Find where the given text appears and provide that cell's center as [x, y] coordinate. 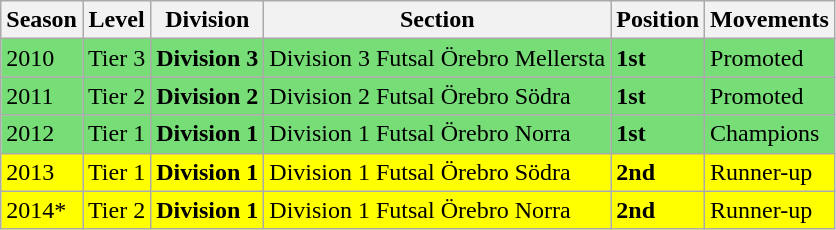
Division 1 Futsal Örebro Södra [438, 172]
2012 [42, 134]
Division 3 Futsal Örebro Mellersta [438, 58]
2014* [42, 210]
Section [438, 20]
Division 3 [208, 58]
2010 [42, 58]
Champions [770, 134]
Season [42, 20]
Division 2 Futsal Örebro Södra [438, 96]
Position [658, 20]
Level [116, 20]
2011 [42, 96]
2013 [42, 172]
Movements [770, 20]
Division [208, 20]
Tier 3 [116, 58]
Division 2 [208, 96]
